From the cell containing the given text, extract its center point as [X, Y] coordinate. 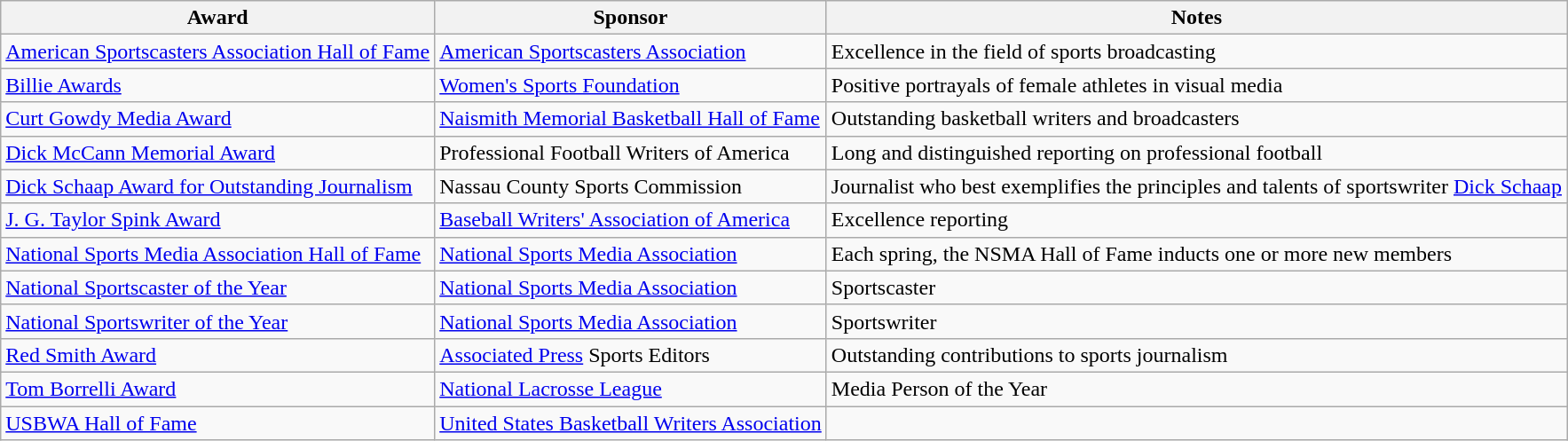
USBWA Hall of Fame [218, 423]
National Sportscaster of the Year [218, 287]
Notes [1196, 18]
Sportscaster [1196, 287]
Dick Schaap Award for Outstanding Journalism [218, 186]
Tom Borrelli Award [218, 389]
Excellence in the field of sports broadcasting [1196, 51]
Nassau County Sports Commission [631, 186]
Curt Gowdy Media Award [218, 119]
Award [218, 18]
National Sportswriter of the Year [218, 321]
Red Smith Award [218, 355]
Media Person of the Year [1196, 389]
Outstanding contributions to sports journalism [1196, 355]
National Sports Media Association Hall of Fame [218, 254]
Excellence reporting [1196, 220]
Billie Awards [218, 85]
Women's Sports Foundation [631, 85]
Sponsor [631, 18]
American Sportscasters Association [631, 51]
Associated Press Sports Editors [631, 355]
Naismith Memorial Basketball Hall of Fame [631, 119]
Outstanding basketball writers and broadcasters [1196, 119]
Positive portrayals of female athletes in visual media [1196, 85]
Long and distinguished reporting on professional football [1196, 153]
Baseball Writers' Association of America [631, 220]
Sportswriter [1196, 321]
Dick McCann Memorial Award [218, 153]
National Lacrosse League [631, 389]
Journalist who best exemplifies the principles and talents of sportswriter Dick Schaap [1196, 186]
American Sportscasters Association Hall of Fame [218, 51]
United States Basketball Writers Association [631, 423]
J. G. Taylor Spink Award [218, 220]
Professional Football Writers of America [631, 153]
Each spring, the NSMA Hall of Fame inducts one or more new members [1196, 254]
